Identify which cell holds the provided text, then report its (x, y) central coordinate. 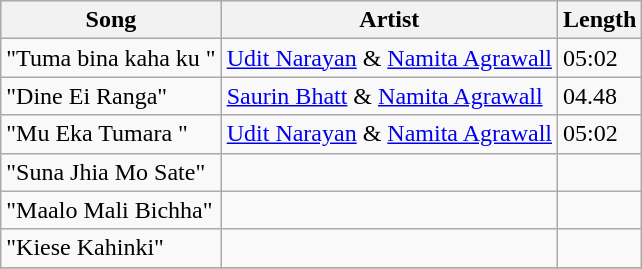
Length (600, 20)
Saurin Bhatt & Namita Agrawall (389, 96)
"Tuma bina kaha ku " (111, 58)
04.48 (600, 96)
"Mu Eka Tumara " (111, 134)
"Dine Ei Ranga" (111, 96)
"Suna Jhia Mo Sate" (111, 172)
"Maalo Mali Bichha" (111, 210)
Song (111, 20)
"Kiese Kahinki" (111, 248)
Artist (389, 20)
